From the cell containing the given text, extract its center point as (X, Y) coordinate. 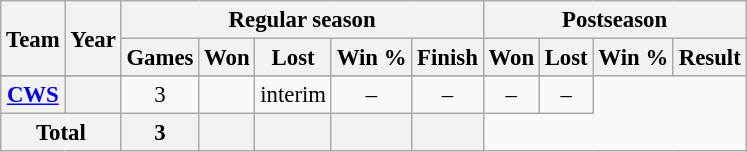
Games (160, 58)
Finish (448, 58)
Year (93, 38)
Total (61, 133)
interim (293, 95)
Team (33, 38)
Result (710, 58)
Postseason (614, 20)
CWS (33, 95)
Regular season (302, 20)
